Capture the cell that displays the provided text and extract its [x, y] central coordinate. 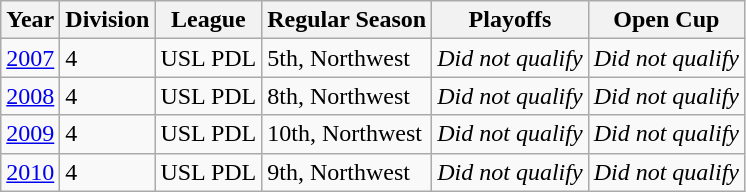
Year [30, 20]
5th, Northwest [347, 58]
9th, Northwest [347, 172]
2009 [30, 134]
Division [108, 20]
2010 [30, 172]
2008 [30, 96]
Playoffs [510, 20]
10th, Northwest [347, 134]
Open Cup [666, 20]
League [208, 20]
Regular Season [347, 20]
8th, Northwest [347, 96]
2007 [30, 58]
